Return the [x, y] coordinate for the center point of the cell that contains the specified text.  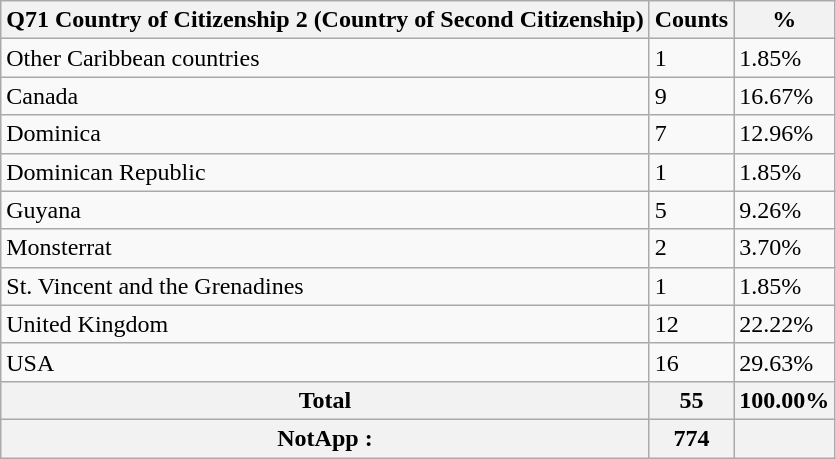
774 [691, 438]
12 [691, 324]
Total [325, 400]
Q71 Country of Citizenship 2 (Country of Second Citizenship) [325, 20]
Dominica [325, 134]
9.26% [784, 210]
Canada [325, 96]
% [784, 20]
USA [325, 362]
Counts [691, 20]
3.70% [784, 248]
5 [691, 210]
2 [691, 248]
100.00% [784, 400]
NotApp : [325, 438]
9 [691, 96]
Dominican Republic [325, 172]
Monsterrat [325, 248]
55 [691, 400]
12.96% [784, 134]
United Kingdom [325, 324]
16 [691, 362]
7 [691, 134]
St. Vincent and the Grenadines [325, 286]
Guyana [325, 210]
16.67% [784, 96]
Other Caribbean countries [325, 58]
29.63% [784, 362]
22.22% [784, 324]
